Search for the cell housing the specified text and yield its [X, Y] center coordinate. 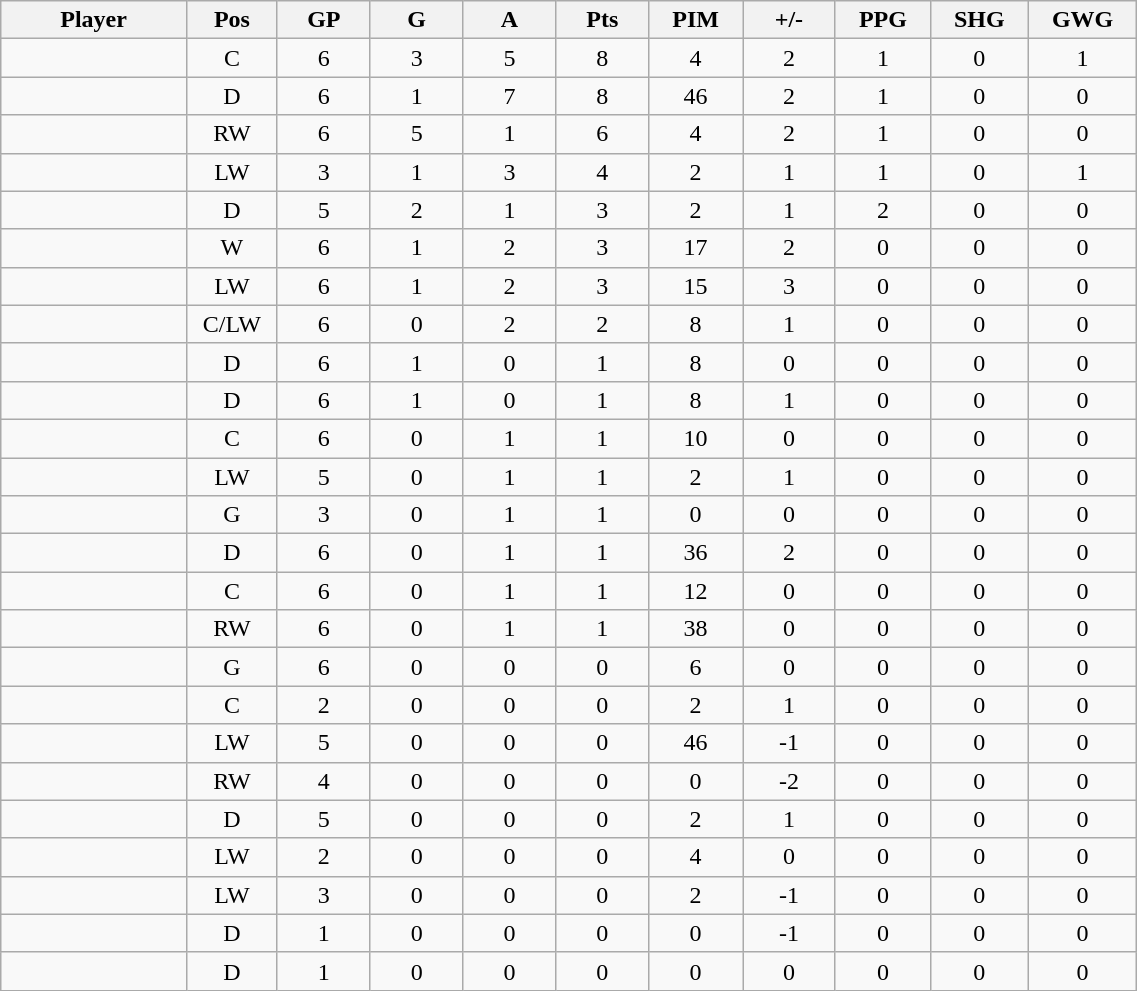
15 [696, 286]
A [510, 20]
36 [696, 553]
C/LW [232, 324]
12 [696, 591]
Player [94, 20]
Pts [602, 20]
-2 [788, 781]
10 [696, 438]
GP [324, 20]
+/- [788, 20]
GWG [1082, 20]
Pos [232, 20]
W [232, 248]
PIM [696, 20]
17 [696, 248]
38 [696, 629]
7 [510, 96]
PPG [882, 20]
SHG [979, 20]
